Find where the given text appears and provide that cell's center as [x, y] coordinate. 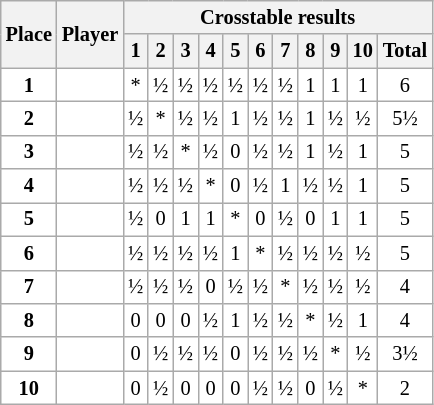
Crosstable results [278, 17]
Player [90, 34]
Total [405, 51]
3½ [405, 354]
Place [29, 34]
5½ [405, 118]
